From the cell containing the given text, extract its center point as (X, Y) coordinate. 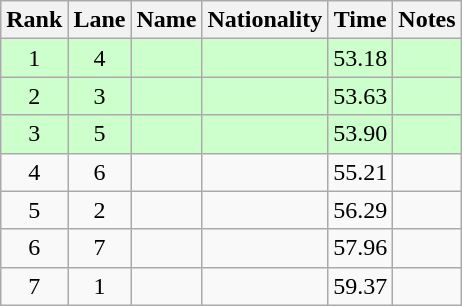
Notes (427, 20)
Time (360, 20)
53.18 (360, 58)
59.37 (360, 286)
Nationality (265, 20)
57.96 (360, 248)
55.21 (360, 172)
56.29 (360, 210)
Name (166, 20)
53.90 (360, 134)
Lane (100, 20)
Rank (34, 20)
53.63 (360, 96)
